Identify which cell holds the provided text, then report its (X, Y) central coordinate. 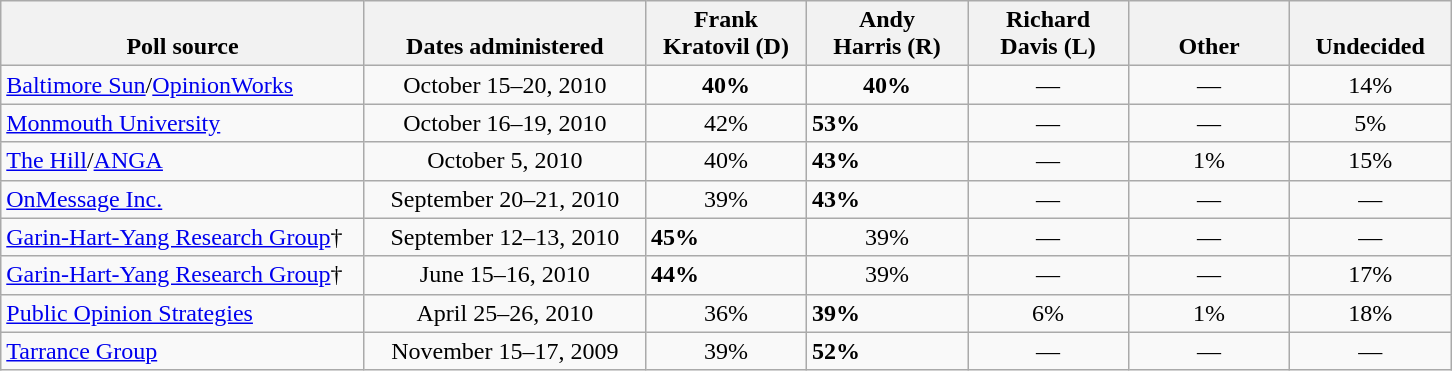
Poll source (183, 34)
42% (726, 123)
April 25–26, 2010 (504, 313)
Public Opinion Strategies (183, 313)
AndyHarris (R) (886, 34)
Other (1210, 34)
17% (1370, 275)
October 16–19, 2010 (504, 123)
Undecided (1370, 34)
September 12–13, 2010 (504, 237)
October 5, 2010 (504, 161)
November 15–17, 2009 (504, 351)
52% (886, 351)
15% (1370, 161)
6% (1048, 313)
5% (1370, 123)
53% (886, 123)
44% (726, 275)
The Hill/ANGA (183, 161)
Tarrance Group (183, 351)
45% (726, 237)
18% (1370, 313)
June 15–16, 2010 (504, 275)
Baltimore Sun/OpinionWorks (183, 85)
September 20–21, 2010 (504, 199)
OnMessage Inc. (183, 199)
14% (1370, 85)
FrankKratovil (D) (726, 34)
October 15–20, 2010 (504, 85)
RichardDavis (L) (1048, 34)
Monmouth University (183, 123)
36% (726, 313)
Dates administered (504, 34)
